Capture the cell that displays the provided text and extract its (X, Y) central coordinate. 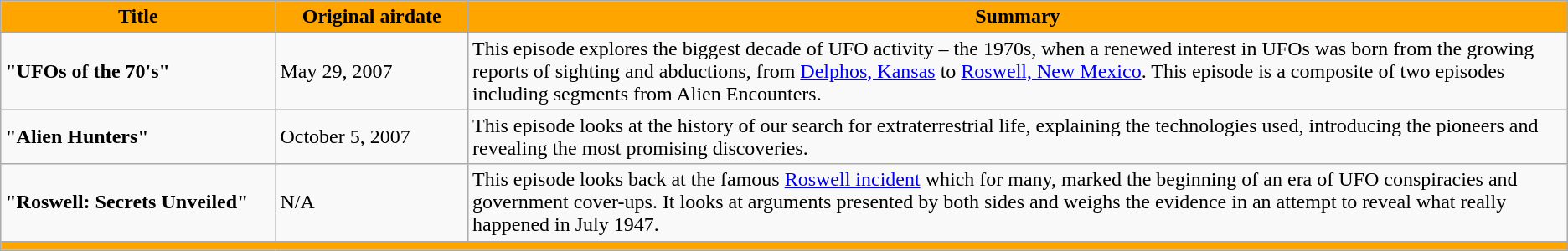
"Alien Hunters" (138, 137)
May 29, 2007 (372, 71)
Title (138, 17)
Summary (1019, 17)
"Roswell: Secrets Unveiled" (138, 202)
N/A (372, 202)
October 5, 2007 (372, 137)
"UFOs of the 70's" (138, 71)
Original airdate (372, 17)
